Extract the [X, Y] coordinate from the center of the cell holding the provided text.  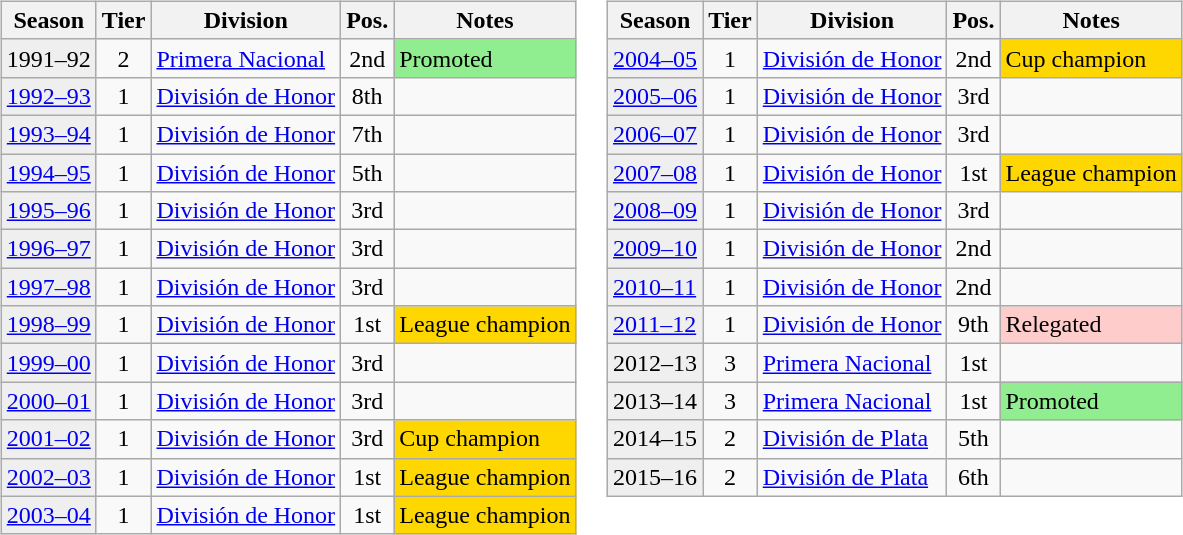
1993–94 [48, 134]
1997–98 [48, 287]
9th [974, 325]
1996–97 [48, 249]
2008–09 [656, 211]
2009–10 [656, 249]
2005–06 [656, 96]
8th [368, 96]
2006–07 [656, 134]
2000–01 [48, 401]
2001–02 [48, 439]
2004–05 [656, 58]
1998–99 [48, 325]
2013–14 [656, 401]
1999–00 [48, 363]
7th [368, 134]
1992–93 [48, 96]
2007–08 [656, 173]
2010–11 [656, 287]
1995–96 [48, 211]
1994–95 [48, 173]
1991–92 [48, 58]
2011–12 [656, 325]
6th [974, 477]
2015–16 [656, 477]
2012–13 [656, 363]
2003–04 [48, 515]
2014–15 [656, 439]
Relegated [1091, 325]
2002–03 [48, 477]
